Capture the cell that displays the provided text and extract its [x, y] central coordinate. 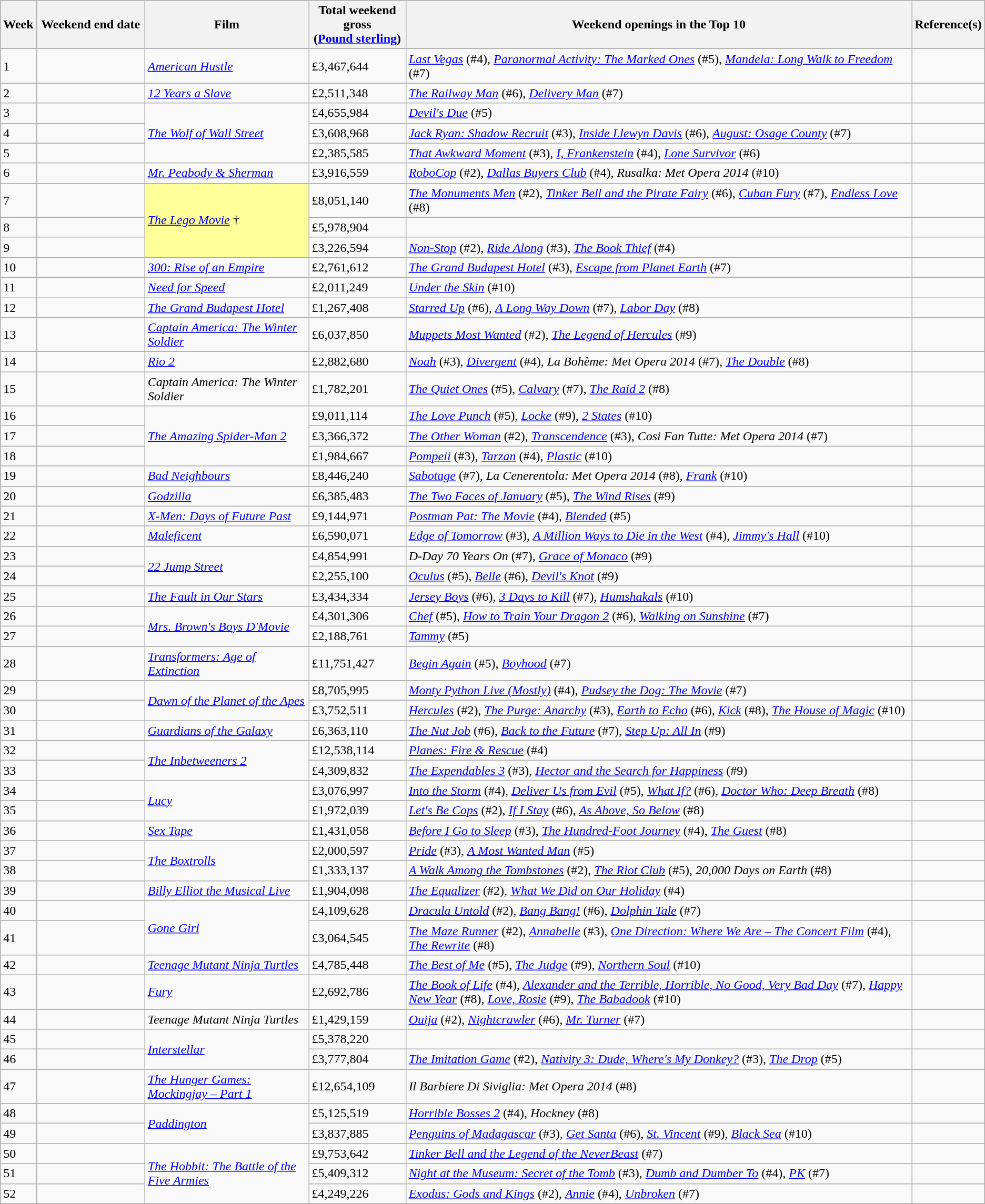
£2,882,680 [357, 362]
Night at the Museum: Secret of the Tomb (#3), Dumb and Dumber To (#4), PK (#7) [659, 1173]
The Railway Man (#6), Delivery Man (#7) [659, 93]
46 [18, 1059]
£12,538,114 [357, 751]
Dawn of the Planet of the Apes [227, 701]
The Equalizer (#2), What We Did on Our Holiday (#4) [659, 891]
£4,309,832 [357, 771]
Penguins of Madagascar (#3), Get Santa (#6), St. Vincent (#9), Black Sea (#10) [659, 1134]
Horrible Bosses 2 (#4), Hockney (#8) [659, 1114]
38 [18, 871]
15 [18, 389]
Jersey Boys (#6), 3 Days to Kill (#7), Humshakals (#10) [659, 596]
The Book of Life (#4), Alexander and the Terrible, Horrible, No Good, Very Bad Day (#7), Happy New Year (#8), Love, Rosie (#9), The Babadook (#10) [659, 992]
13 [18, 335]
Pompeii (#3), Tarzan (#4), Plastic (#10) [659, 456]
35 [18, 811]
37 [18, 851]
X-Men: Days of Future Past [227, 516]
£3,366,372 [357, 436]
Sex Tape [227, 831]
Weekend openings in the Top 10 [659, 25]
Maleficent [227, 536]
32 [18, 751]
16 [18, 416]
27 [18, 636]
Into the Storm (#4), Deliver Us from Evil (#5), What If? (#6), Doctor Who: Deep Breath (#8) [659, 791]
Gone Girl [227, 928]
The Monuments Men (#2), Tinker Bell and the Pirate Fairy (#6), Cuban Fury (#7), Endless Love (#8) [659, 200]
The Maze Runner (#2), Annabelle (#3), One Direction: Where We Are – The Concert Film (#4), The Rewrite (#8) [659, 937]
Reference(s) [948, 25]
£12,654,109 [357, 1087]
28 [18, 663]
12 [18, 308]
36 [18, 831]
43 [18, 992]
£6,363,110 [357, 731]
Lucy [227, 801]
£1,429,159 [357, 1019]
22 [18, 536]
The Nut Job (#6), Back to the Future (#7), Step Up: All In (#9) [659, 731]
45 [18, 1039]
10 [18, 267]
Last Vegas (#4), Paranormal Activity: The Marked Ones (#5), Mandela: Long Walk to Freedom (#7) [659, 66]
Total weekend gross(Pound sterling) [357, 25]
9 [18, 247]
£5,978,904 [357, 227]
4 [18, 133]
£1,333,137 [357, 871]
£4,249,226 [357, 1193]
£3,608,968 [357, 133]
£1,972,039 [357, 811]
34 [18, 791]
31 [18, 731]
£5,409,312 [357, 1173]
24 [18, 576]
Mr. Peabody & Sherman [227, 173]
39 [18, 891]
Jack Ryan: Shadow Recruit (#3), Inside Llewyn Davis (#6), August: Osage County (#7) [659, 133]
Under the Skin (#10) [659, 287]
£2,255,100 [357, 576]
£2,188,761 [357, 636]
Sabotage (#7), La Cenerentola: Met Opera 2014 (#8), Frank (#10) [659, 476]
The Expendables 3 (#3), Hector and the Search for Happiness (#9) [659, 771]
18 [18, 456]
29 [18, 691]
50 [18, 1154]
48 [18, 1114]
Bad Neighbours [227, 476]
Tinker Bell and the Legend of the NeverBeast (#7) [659, 1154]
26 [18, 616]
Oculus (#5), Belle (#6), Devil's Knot (#9) [659, 576]
The Love Punch (#5), Locke (#9), 2 States (#10) [659, 416]
Planes: Fire & Rescue (#4) [659, 751]
Chef (#5), How to Train Your Dragon 2 (#6), Walking on Sunshine (#7) [659, 616]
23 [18, 556]
Postman Pat: The Movie (#4), Blended (#5) [659, 516]
£8,705,995 [357, 691]
Exodus: Gods and Kings (#2), Annie (#4), Unbroken (#7) [659, 1193]
22 Jump Street [227, 566]
3 [18, 113]
Film [227, 25]
Godzilla [227, 496]
Guardians of the Galaxy [227, 731]
£2,511,348 [357, 93]
21 [18, 516]
Non-Stop (#2), Ride Along (#3), The Book Thief (#4) [659, 247]
The Amazing Spider-Man 2 [227, 436]
£6,385,483 [357, 496]
20 [18, 496]
The Boxtrolls [227, 861]
Devil's Due (#5) [659, 113]
Edge of Tomorrow (#3), A Million Ways to Die in the West (#4), Jimmy's Hall (#10) [659, 536]
£5,378,220 [357, 1039]
Noah (#3), Divergent (#4), La Bohème: Met Opera 2014 (#7), The Double (#8) [659, 362]
£1,267,408 [357, 308]
£1,904,098 [357, 891]
Starred Up (#6), A Long Way Down (#7), Labor Day (#8) [659, 308]
51 [18, 1173]
Ouija (#2), Nightcrawler (#6), Mr. Turner (#7) [659, 1019]
£3,916,559 [357, 173]
40 [18, 910]
Rio 2 [227, 362]
Let's Be Cops (#2), If I Stay (#6), As Above, So Below (#8) [659, 811]
£1,782,201 [357, 389]
£6,037,850 [357, 335]
£3,434,334 [357, 596]
Week [18, 25]
The Grand Budapest Hotel [227, 308]
44 [18, 1019]
£2,692,786 [357, 992]
Mrs. Brown's Boys D'Movie [227, 626]
The Fault in Our Stars [227, 596]
Paddington [227, 1124]
The Wolf of Wall Street [227, 133]
14 [18, 362]
7 [18, 200]
Before I Go to Sleep (#3), The Hundred-Foot Journey (#4), The Guest (#8) [659, 831]
11 [18, 287]
£5,125,519 [357, 1114]
The Quiet Ones (#5), Calvary (#7), The Raid 2 (#8) [659, 389]
49 [18, 1134]
17 [18, 436]
£1,431,058 [357, 831]
£2,761,612 [357, 267]
The Lego Movie † [227, 220]
2 [18, 93]
Monty Python Live (Mostly) (#4), Pudsey the Dog: The Movie (#7) [659, 691]
£4,655,984 [357, 113]
That Awkward Moment (#3), I, Frankenstein (#4), Lone Survivor (#6) [659, 153]
Need for Speed [227, 287]
£9,144,971 [357, 516]
£4,109,628 [357, 910]
£8,446,240 [357, 476]
Muppets Most Wanted (#2), The Legend of Hercules (#9) [659, 335]
The Two Faces of January (#5), The Wind Rises (#9) [659, 496]
£4,785,448 [357, 965]
42 [18, 965]
£9,753,642 [357, 1154]
The Hunger Games: Mockingjay – Part 1 [227, 1087]
£1,984,667 [357, 456]
£3,837,885 [357, 1134]
6 [18, 173]
Begin Again (#5), Boyhood (#7) [659, 663]
£3,467,644 [357, 66]
£2,011,249 [357, 287]
30 [18, 711]
£3,752,511 [357, 711]
£3,777,804 [357, 1059]
£2,385,585 [357, 153]
1 [18, 66]
D-Day 70 Years On (#7), Grace of Monaco (#9) [659, 556]
Transformers: Age of Extinction [227, 663]
Weekend end date [91, 25]
The Other Woman (#2), Transcendence (#3), Cosi Fan Tutte: Met Opera 2014 (#7) [659, 436]
The Grand Budapest Hotel (#3), Escape from Planet Earth (#7) [659, 267]
£4,854,991 [357, 556]
Fury [227, 992]
£4,301,306 [357, 616]
American Hustle [227, 66]
£3,064,545 [357, 937]
41 [18, 937]
Dracula Untold (#2), Bang Bang! (#6), Dolphin Tale (#7) [659, 910]
Billy Elliot the Musical Live [227, 891]
8 [18, 227]
RoboCop (#2), Dallas Buyers Club (#4), Rusalka: Met Opera 2014 (#10) [659, 173]
Pride (#3), A Most Wanted Man (#5) [659, 851]
£3,076,997 [357, 791]
£8,051,140 [357, 200]
Tammy (#5) [659, 636]
The Imitation Game (#2), Nativity 3: Dude, Where's My Donkey? (#3), The Drop (#5) [659, 1059]
47 [18, 1087]
33 [18, 771]
52 [18, 1193]
5 [18, 153]
19 [18, 476]
Il Barbiere Di Siviglia: Met Opera 2014 (#8) [659, 1087]
£11,751,427 [357, 663]
The Inbetweeners 2 [227, 761]
A Walk Among the Tombstones (#2), The Riot Club (#5), 20,000 Days on Earth (#8) [659, 871]
£6,590,071 [357, 536]
300: Rise of an Empire [227, 267]
The Hobbit: The Battle of the Five Armies [227, 1173]
Hercules (#2), The Purge: Anarchy (#3), Earth to Echo (#6), Kick (#8), The House of Magic (#10) [659, 711]
The Best of Me (#5), The Judge (#9), Northern Soul (#10) [659, 965]
25 [18, 596]
£3,226,594 [357, 247]
Interstellar [227, 1049]
12 Years a Slave [227, 93]
£9,011,114 [357, 416]
£2,000,597 [357, 851]
